Scan for the cell matching the given text and deliver its (x, y) coordinate at center. 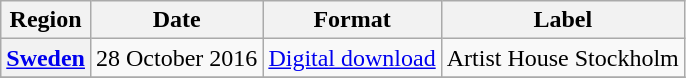
Artist House Stockholm (562, 58)
Sweden (46, 58)
Label (562, 20)
Format (352, 20)
Region (46, 20)
Digital download (352, 58)
28 October 2016 (176, 58)
Date (176, 20)
